Pinpoint the cell where the given text exists, returning its [x, y] midpoint coordinate. 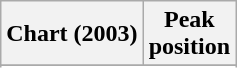
Peakposition [189, 34]
Chart (2003) [72, 34]
